Search for the cell housing the specified text and yield its (x, y) center coordinate. 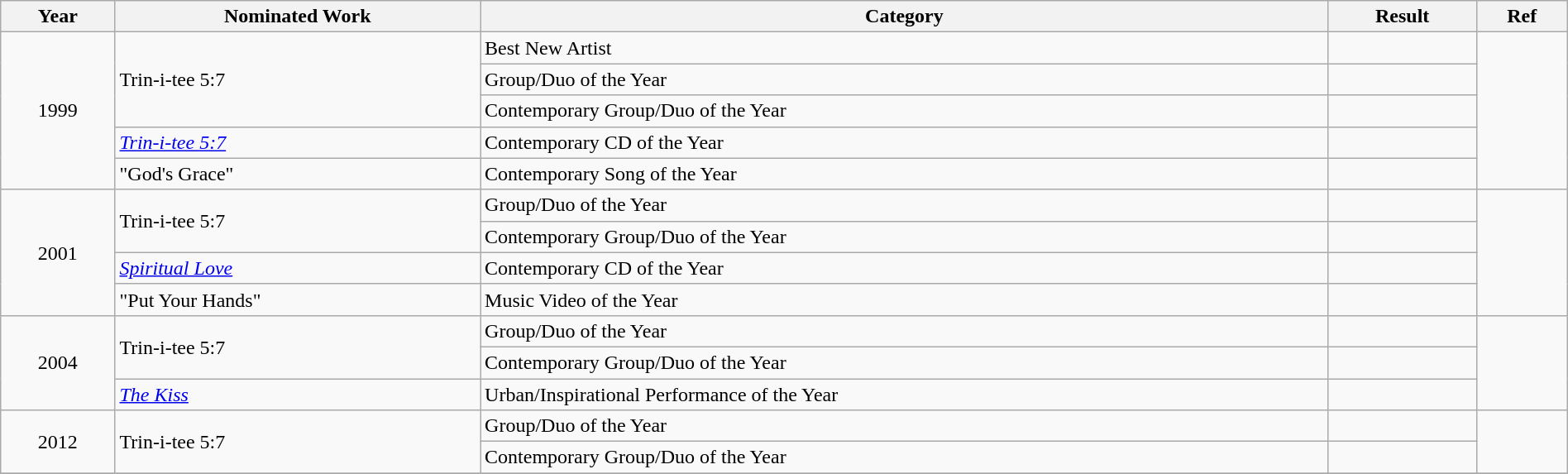
Result (1403, 17)
Ref (1522, 17)
Spiritual Love (298, 268)
Music Video of the Year (905, 299)
"Put Your Hands" (298, 299)
Nominated Work (298, 17)
2004 (58, 362)
Urban/Inspirational Performance of the Year (905, 395)
1999 (58, 111)
2012 (58, 442)
2001 (58, 252)
The Kiss (298, 395)
Best New Artist (905, 48)
"God's Grace" (298, 174)
Contemporary Song of the Year (905, 174)
Category (905, 17)
Year (58, 17)
